Return [x, y] of the center of cell containing provided text 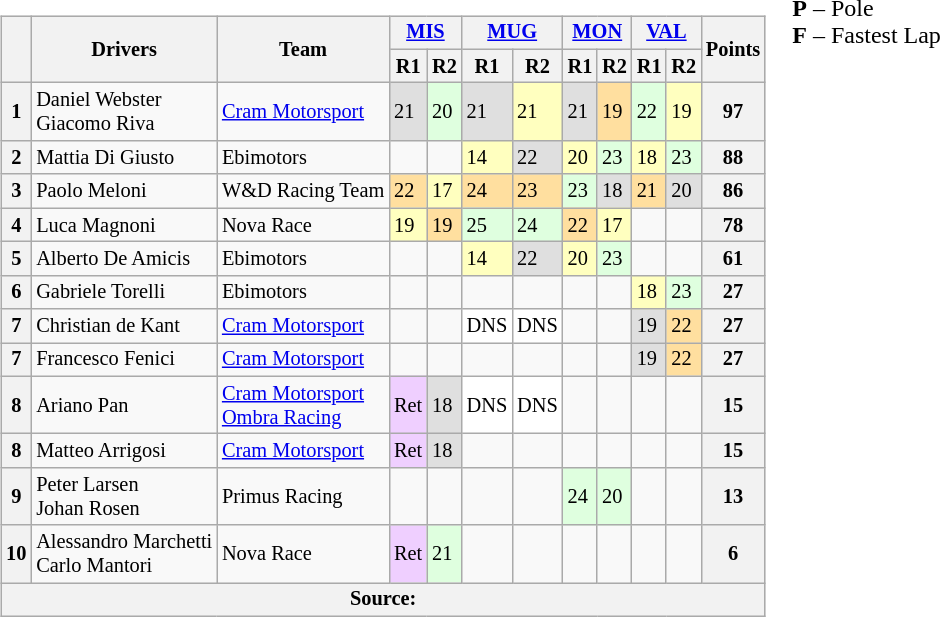
Mattia Di Giusto [124, 158]
Ariano Pan [124, 405]
Source: [383, 600]
88 [733, 158]
78 [733, 225]
Alessandro Marchetti Carlo Mantori [124, 554]
Christian de Kant [124, 326]
Primus Racing [303, 497]
Drivers [124, 50]
97 [733, 112]
13 [733, 497]
MON [598, 33]
Peter Larsen Johan Rosen [124, 497]
1 [16, 112]
3 [16, 191]
Gabriele Torelli [124, 292]
W&D Racing Team [303, 191]
Luca Magnoni [124, 225]
VAL [666, 33]
5 [16, 259]
10 [16, 554]
MIS [426, 33]
2 [16, 158]
Matteo Arrigosi [124, 451]
Cram Motorsport Ombra Racing [303, 405]
Daniel Webster Giacomo Riva [124, 112]
Paolo Meloni [124, 191]
61 [733, 259]
25 [487, 225]
86 [733, 191]
Alberto De Amicis [124, 259]
Francesco Fenici [124, 360]
9 [16, 497]
Team [303, 50]
Points [733, 50]
4 [16, 225]
MUG [512, 33]
